Locate the cell with the specified text and output its (X, Y) center coordinate. 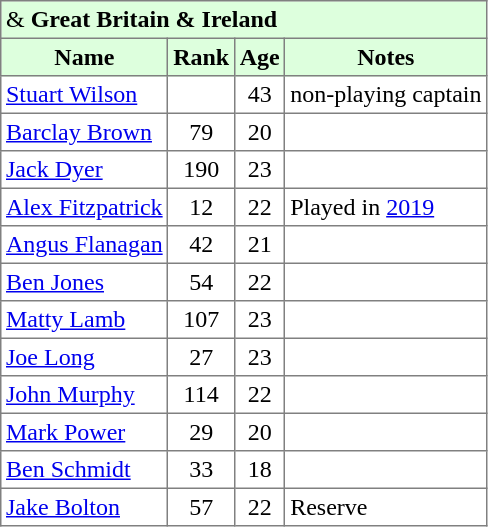
33 (202, 470)
57 (202, 507)
42 (202, 245)
Mark Power (84, 432)
Stuart Wilson (84, 95)
& Great Britain & Ireland (244, 20)
12 (202, 207)
Barclay Brown (84, 132)
non-playing captain (386, 95)
Played in 2019 (386, 207)
Angus Flanagan (84, 245)
Ben Schmidt (84, 470)
Matty Lamb (84, 320)
Jake Bolton (84, 507)
79 (202, 132)
54 (202, 282)
Rank (202, 57)
114 (202, 395)
21 (259, 245)
18 (259, 470)
190 (202, 170)
Joe Long (84, 357)
Ben Jones (84, 282)
Notes (386, 57)
27 (202, 357)
Alex Fitzpatrick (84, 207)
Reserve (386, 507)
John Murphy (84, 395)
29 (202, 432)
Age (259, 57)
Jack Dyer (84, 170)
107 (202, 320)
Name (84, 57)
43 (259, 95)
